Determine the (X, Y) coordinate at the center of the cell enclosing the given text.  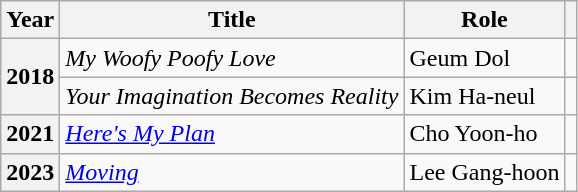
2018 (30, 77)
Role (484, 20)
My Woofy Poofy Love (232, 58)
Moving (232, 172)
Lee Gang-hoon (484, 172)
Year (30, 20)
Kim Ha-neul (484, 96)
2021 (30, 134)
2023 (30, 172)
Cho Yoon-ho (484, 134)
Here's My Plan (232, 134)
Title (232, 20)
Your Imagination Becomes Reality (232, 96)
Geum Dol (484, 58)
